Identify which cell holds the provided text, then report its (x, y) central coordinate. 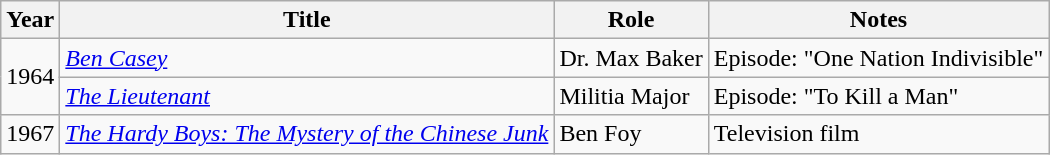
Ben Foy (631, 134)
Television film (878, 134)
Year (30, 20)
1964 (30, 77)
Episode: "One Nation Indivisible" (878, 58)
1967 (30, 134)
Role (631, 20)
Episode: "To Kill a Man" (878, 96)
Militia Major (631, 96)
Title (307, 20)
Ben Casey (307, 58)
Dr. Max Baker (631, 58)
Notes (878, 20)
The Lieutenant (307, 96)
The Hardy Boys: The Mystery of the Chinese Junk (307, 134)
